Detect which cell encompasses the target text, then output its [x, y] center coordinate. 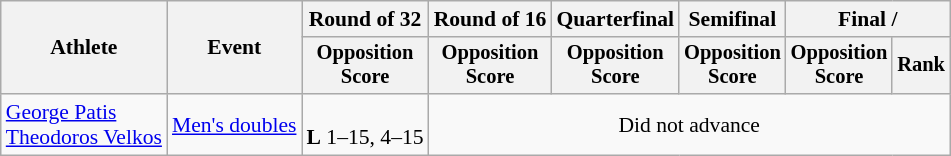
Event [234, 48]
Athlete [84, 48]
Semifinal [732, 19]
Rank [921, 66]
George PatisTheodoros Velkos [84, 124]
Round of 32 [366, 19]
Final / [868, 19]
Round of 16 [490, 19]
Quarterfinal [615, 19]
Men's doubles [234, 124]
L 1–15, 4–15 [366, 124]
Did not advance [690, 124]
